Locate the cell with the specified text and output its (x, y) center coordinate. 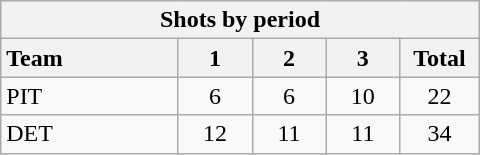
Total (440, 58)
Shots by period (240, 20)
DET (90, 134)
Team (90, 58)
2 (289, 58)
10 (363, 96)
1 (215, 58)
34 (440, 134)
22 (440, 96)
3 (363, 58)
PIT (90, 96)
12 (215, 134)
